Pinpoint the cell where the given text exists, returning its [X, Y] midpoint coordinate. 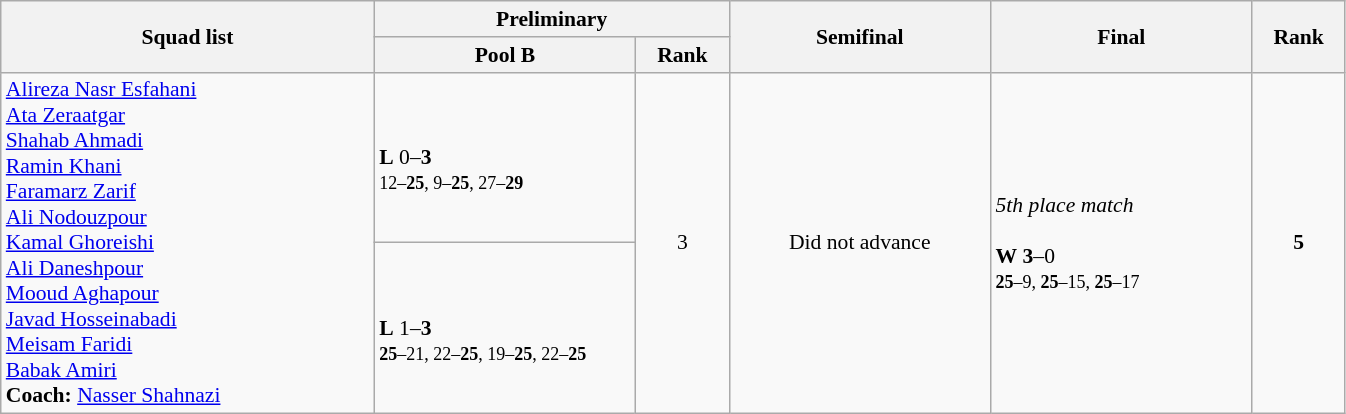
Final [1120, 36]
Pool B [504, 55]
5 [1298, 243]
Did not advance [860, 243]
3 [682, 243]
Squad list [188, 36]
5th place matchW 3–025–9, 25–15, 25–17 [1120, 243]
Preliminary [552, 19]
L 0–312–25, 9–25, 27–29 [504, 158]
L 1–325–21, 22–25, 19–25, 22–25 [504, 328]
Semifinal [860, 36]
